For the text-containing cell, return its midpoint in (x, y) coordinate format. 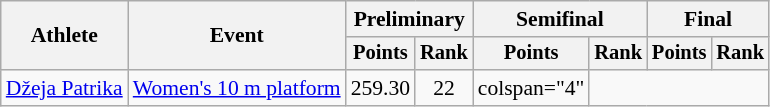
259.30 (380, 88)
Athlete (64, 36)
Preliminary (410, 19)
Džeja Patrika (64, 88)
22 (444, 88)
Semifinal (560, 19)
Final (708, 19)
colspan="4" (532, 88)
Event (237, 36)
Women's 10 m platform (237, 88)
